Capture the cell that displays the provided text and extract its [X, Y] central coordinate. 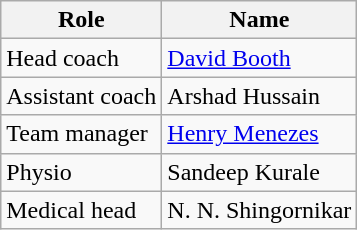
Role [82, 20]
Assistant coach [82, 96]
Henry Menezes [260, 134]
Name [260, 20]
Team manager [82, 134]
David Booth [260, 58]
Physio [82, 172]
N. N. Shingornikar [260, 210]
Medical head [82, 210]
Sandeep Kurale [260, 172]
Arshad Hussain [260, 96]
Head coach [82, 58]
